Detect which cell encompasses the target text, then output its (X, Y) center coordinate. 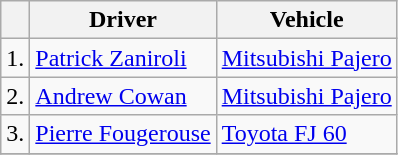
Andrew Cowan (123, 96)
Patrick Zaniroli (123, 58)
Driver (123, 20)
2. (16, 96)
Toyota FJ 60 (306, 134)
Pierre Fougerouse (123, 134)
1. (16, 58)
Vehicle (306, 20)
3. (16, 134)
